Return (X, Y) of the center of cell containing provided text 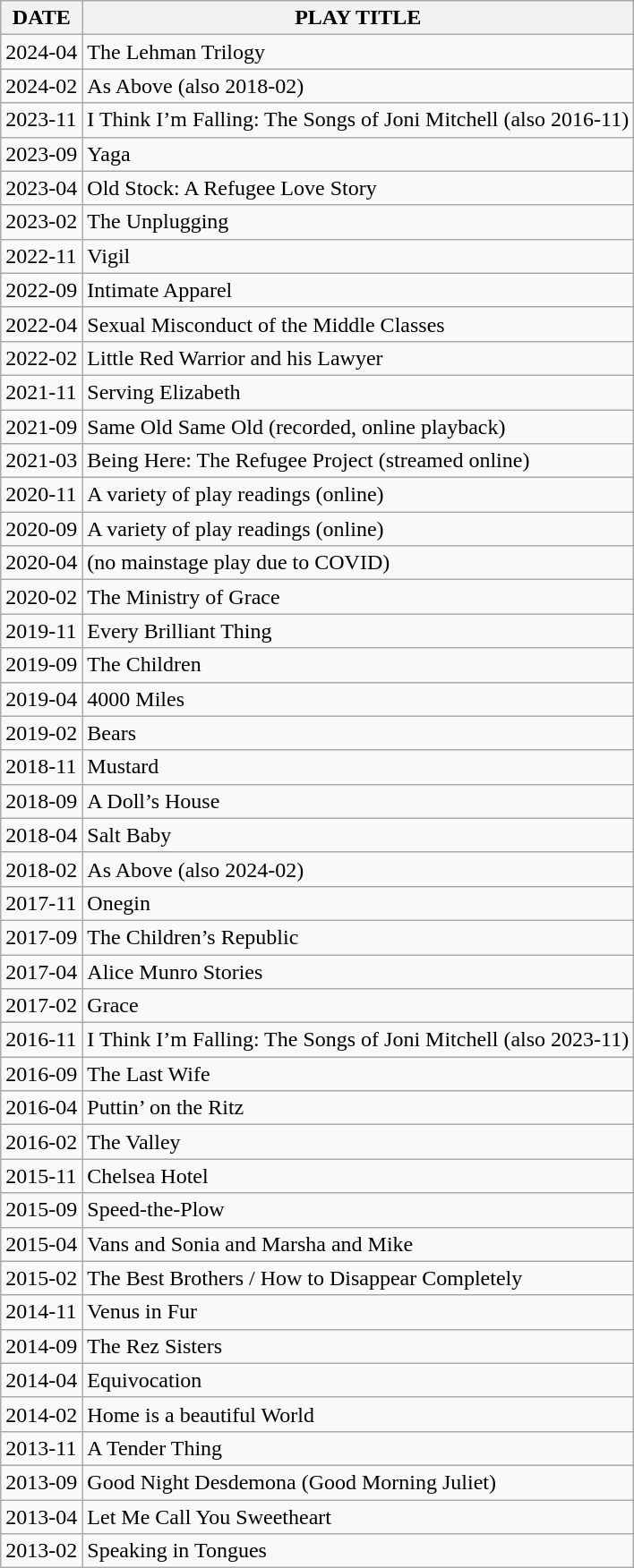
Let Me Call You Sweetheart (358, 1517)
Bears (358, 733)
PLAY TITLE (358, 18)
4000 Miles (358, 699)
Alice Munro Stories (358, 971)
2014-04 (41, 1380)
A Doll’s House (358, 801)
2021-03 (41, 461)
Speed-the-Plow (358, 1210)
Being Here: The Refugee Project (streamed online) (358, 461)
2017-09 (41, 937)
2023-04 (41, 188)
2023-11 (41, 120)
2023-02 (41, 222)
Every Brilliant Thing (358, 631)
(no mainstage play due to COVID) (358, 563)
2020-09 (41, 529)
I Think I’m Falling: The Songs of Joni Mitchell (also 2016-11) (358, 120)
Mustard (358, 767)
Good Night Desdemona (Good Morning Juliet) (358, 1482)
Serving Elizabeth (358, 392)
2014-02 (41, 1414)
The Unplugging (358, 222)
2019-02 (41, 733)
The Lehman Trilogy (358, 52)
2022-02 (41, 358)
2013-09 (41, 1482)
Vigil (358, 256)
2022-11 (41, 256)
2023-09 (41, 154)
The Valley (358, 1142)
Old Stock: A Refugee Love Story (358, 188)
The Last Wife (358, 1074)
2016-02 (41, 1142)
2017-02 (41, 1006)
Grace (358, 1006)
Same Old Same Old (recorded, online playback) (358, 427)
2024-04 (41, 52)
Equivocation (358, 1380)
2015-04 (41, 1244)
Little Red Warrior and his Lawyer (358, 358)
The Best Brothers / How to Disappear Completely (358, 1278)
2015-09 (41, 1210)
The Rez Sisters (358, 1346)
The Children’s Republic (358, 937)
2018-04 (41, 835)
2020-02 (41, 597)
Sexual Misconduct of the Middle Classes (358, 324)
The Ministry of Grace (358, 597)
As Above (also 2018-02) (358, 86)
A Tender Thing (358, 1448)
2022-09 (41, 290)
2019-04 (41, 699)
The Children (358, 665)
Salt Baby (358, 835)
2014-09 (41, 1346)
2024-02 (41, 86)
2017-04 (41, 971)
2019-09 (41, 665)
Puttin’ on the Ritz (358, 1108)
2019-11 (41, 631)
DATE (41, 18)
Speaking in Tongues (358, 1551)
2013-02 (41, 1551)
2015-02 (41, 1278)
I Think I’m Falling: The Songs of Joni Mitchell (also 2023-11) (358, 1040)
2018-11 (41, 767)
2017-11 (41, 903)
2016-04 (41, 1108)
Vans and Sonia and Marsha and Mike (358, 1244)
2014-11 (41, 1312)
2018-09 (41, 801)
2020-11 (41, 495)
Home is a beautiful World (358, 1414)
Chelsea Hotel (358, 1176)
Yaga (358, 154)
2015-11 (41, 1176)
2013-11 (41, 1448)
2016-09 (41, 1074)
2020-04 (41, 563)
Venus in Fur (358, 1312)
Onegin (358, 903)
2021-09 (41, 427)
2016-11 (41, 1040)
2022-04 (41, 324)
2013-04 (41, 1517)
2021-11 (41, 392)
Intimate Apparel (358, 290)
2018-02 (41, 869)
As Above (also 2024-02) (358, 869)
